Detect which cell encompasses the target text, then output its [X, Y] center coordinate. 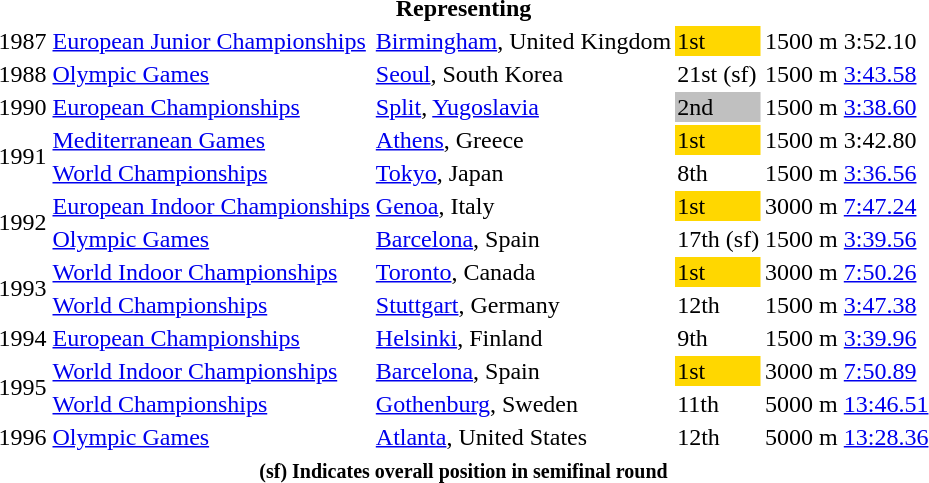
9th [718, 338]
Split, Yugoslavia [523, 107]
Toronto, Canada [523, 272]
Atlanta, United States [523, 437]
17th (sf) [718, 239]
8th [718, 173]
Birmingham, United Kingdom [523, 41]
Athens, Greece [523, 140]
Tokyo, Japan [523, 173]
Gothenburg, Sweden [523, 404]
2nd [718, 107]
Genoa, Italy [523, 206]
Seoul, South Korea [523, 74]
European Junior Championships [211, 41]
Mediterranean Games [211, 140]
European Indoor Championships [211, 206]
11th [718, 404]
21st (sf) [718, 74]
Helsinki, Finland [523, 338]
Stuttgart, Germany [523, 305]
